Search for the cell housing the specified text and yield its [X, Y] center coordinate. 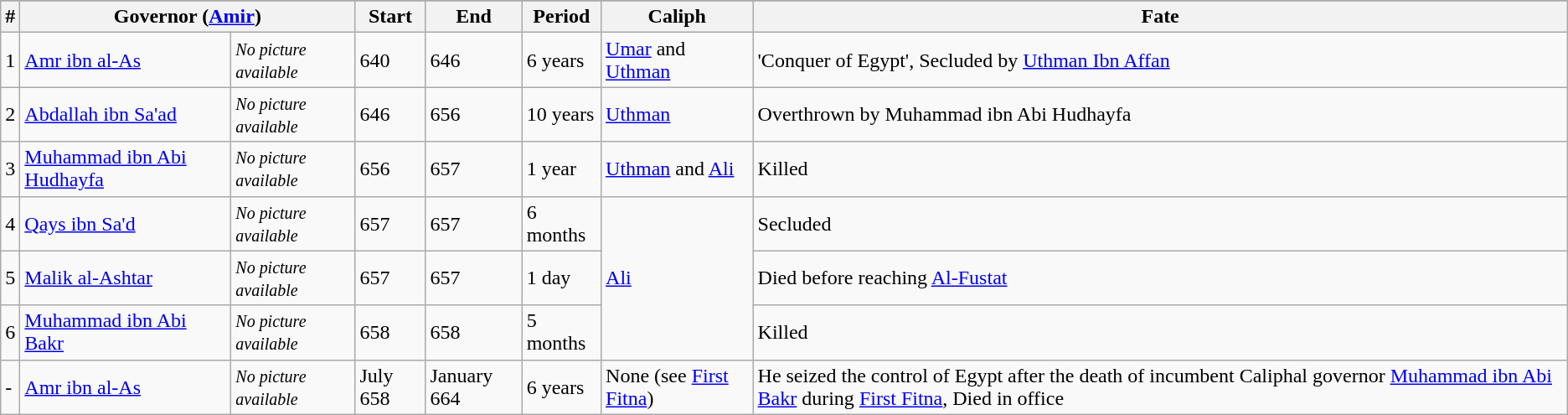
End [474, 17]
- [10, 387]
Abdallah ibn Sa'ad [126, 114]
6 [10, 332]
Muhammad ibn Abi Hudhayfa [126, 169]
Qays ibn Sa'd [126, 223]
Governor (Amir) [188, 17]
4 [10, 223]
Uthman [678, 114]
1 [10, 60]
Period [561, 17]
Secluded [1160, 223]
5 [10, 278]
Uthman and Ali [678, 169]
Umar and Uthman [678, 60]
# [10, 17]
1 day [561, 278]
6 months [561, 223]
1 year [561, 169]
10 years [561, 114]
None (see First Fitna) [678, 387]
Overthrown by Muhammad ibn Abi Hudhayfa [1160, 114]
Caliph [678, 17]
640 [390, 60]
Start [390, 17]
Ali [678, 278]
5 months [561, 332]
He seized the control of Egypt after the death of incumbent Caliphal governor Muhammad ibn Abi Bakr during First Fitna, Died in office [1160, 387]
Malik al-Ashtar [126, 278]
Fate [1160, 17]
January 664 [474, 387]
Muhammad ibn Abi Bakr [126, 332]
'Conquer of Egypt', Secluded by Uthman Ibn Affan [1160, 60]
3 [10, 169]
Died before reaching Al-Fustat [1160, 278]
2 [10, 114]
July 658 [390, 387]
